Locate the cell with the specified text and output its (X, Y) center coordinate. 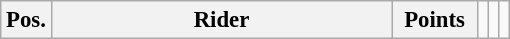
Rider (222, 20)
Pos. (26, 20)
Points (435, 20)
